Identify which cell holds the provided text, then report its (x, y) central coordinate. 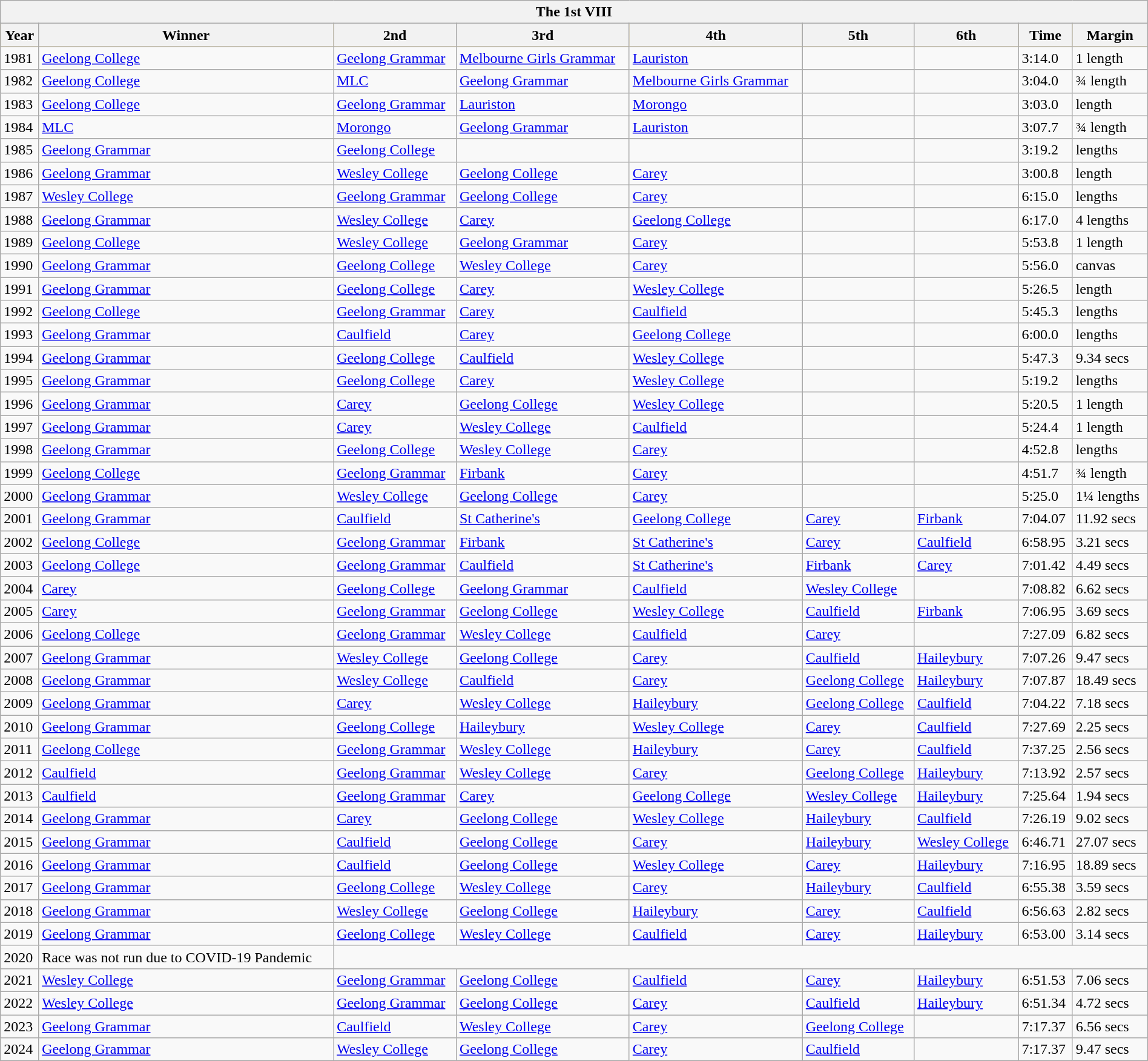
1987 (19, 196)
3rd (543, 35)
7:01.42 (1045, 565)
27.07 secs (1110, 842)
5:25.0 (1045, 496)
Margin (1110, 35)
7:27.69 (1045, 727)
5:26.5 (1045, 289)
2013 (19, 796)
Winner (186, 35)
1991 (19, 289)
canvas (1110, 265)
2018 (19, 911)
1985 (19, 150)
1¼ lengths (1110, 496)
1983 (19, 104)
2.82 secs (1110, 911)
6:51.34 (1045, 1003)
2010 (19, 727)
1995 (19, 381)
3:04.0 (1045, 81)
7:37.25 (1045, 750)
3.59 secs (1110, 888)
2020 (19, 957)
6:58.95 (1045, 542)
1994 (19, 358)
5:56.0 (1045, 265)
6:17.0 (1045, 219)
6:46.71 (1045, 842)
2001 (19, 519)
2021 (19, 980)
2022 (19, 1003)
1992 (19, 312)
7:16.95 (1045, 865)
2nd (395, 35)
2023 (19, 1026)
7:26.19 (1045, 819)
6:15.0 (1045, 196)
4th (716, 35)
3.21 secs (1110, 542)
2.56 secs (1110, 750)
6:56.63 (1045, 911)
2002 (19, 542)
7:04.22 (1045, 704)
Year (19, 35)
18.49 secs (1110, 681)
7:07.87 (1045, 681)
2008 (19, 681)
4:52.8 (1045, 450)
2005 (19, 611)
1996 (19, 404)
6.56 secs (1110, 1026)
Race was not run due to COVID-19 Pandemic (186, 957)
4 lengths (1110, 219)
7:25.64 (1045, 796)
3.69 secs (1110, 611)
6:00.0 (1045, 335)
7:27.09 (1045, 634)
2009 (19, 704)
2003 (19, 565)
4:51.7 (1045, 473)
1986 (19, 173)
9.02 secs (1110, 819)
3:07.7 (1045, 127)
6.82 secs (1110, 634)
6:53.00 (1045, 934)
2017 (19, 888)
7:04.07 (1045, 519)
1988 (19, 219)
3.14 secs (1110, 934)
3:14.0 (1045, 58)
6.62 secs (1110, 588)
2015 (19, 842)
3:19.2 (1045, 150)
1990 (19, 265)
The 1st VIII (574, 12)
2011 (19, 750)
2019 (19, 934)
3:03.0 (1045, 104)
2004 (19, 588)
1999 (19, 473)
7.06 secs (1110, 980)
6:51.53 (1045, 980)
2012 (19, 773)
7:07.26 (1045, 657)
7.18 secs (1110, 704)
5:24.4 (1045, 427)
2007 (19, 657)
6th (966, 35)
5:45.3 (1045, 312)
9.34 secs (1110, 358)
5:19.2 (1045, 381)
2006 (19, 634)
2016 (19, 865)
7:06.95 (1045, 611)
1981 (19, 58)
1984 (19, 127)
7:08.82 (1045, 588)
1993 (19, 335)
Time (1045, 35)
2014 (19, 819)
3:00.8 (1045, 173)
4.49 secs (1110, 565)
2.57 secs (1110, 773)
1997 (19, 427)
5:20.5 (1045, 404)
18.89 secs (1110, 865)
11.92 secs (1110, 519)
2024 (19, 1049)
1.94 secs (1110, 796)
1982 (19, 81)
5:53.8 (1045, 242)
1989 (19, 242)
6:55.38 (1045, 888)
2000 (19, 496)
7:13.92 (1045, 773)
4.72 secs (1110, 1003)
1998 (19, 450)
5th (858, 35)
2.25 secs (1110, 727)
5:47.3 (1045, 358)
